Provide the (X, Y) coordinate of the cell's center where the given text is located.  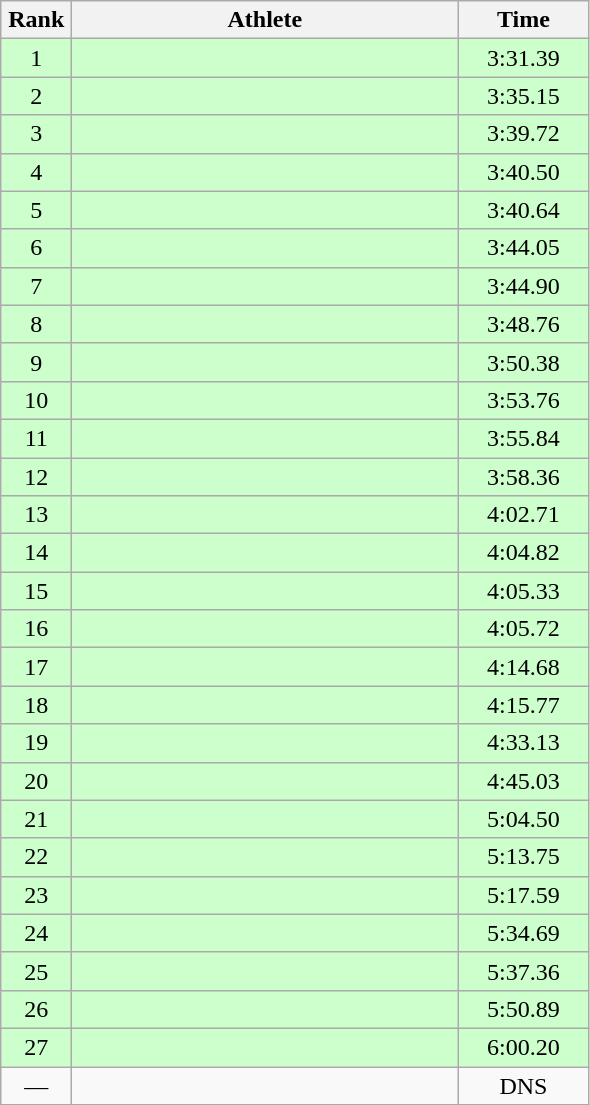
4:05.33 (524, 591)
15 (36, 591)
4:33.13 (524, 743)
3:50.38 (524, 362)
13 (36, 515)
4:02.71 (524, 515)
20 (36, 781)
7 (36, 286)
4:04.82 (524, 553)
3:53.76 (524, 400)
12 (36, 477)
5 (36, 210)
— (36, 1085)
5:13.75 (524, 857)
8 (36, 324)
Time (524, 20)
5:17.59 (524, 895)
3:39.72 (524, 134)
5:50.89 (524, 1009)
Athlete (265, 20)
5:37.36 (524, 971)
11 (36, 438)
10 (36, 400)
27 (36, 1047)
3:40.50 (524, 172)
3:35.15 (524, 96)
24 (36, 933)
6 (36, 248)
22 (36, 857)
4:45.03 (524, 781)
4 (36, 172)
5:04.50 (524, 819)
3:40.64 (524, 210)
4:05.72 (524, 629)
23 (36, 895)
18 (36, 705)
3:31.39 (524, 58)
17 (36, 667)
3:44.05 (524, 248)
Rank (36, 20)
26 (36, 1009)
DNS (524, 1085)
4:15.77 (524, 705)
5:34.69 (524, 933)
3 (36, 134)
3:58.36 (524, 477)
1 (36, 58)
3:55.84 (524, 438)
3:48.76 (524, 324)
21 (36, 819)
4:14.68 (524, 667)
14 (36, 553)
16 (36, 629)
3:44.90 (524, 286)
2 (36, 96)
9 (36, 362)
6:00.20 (524, 1047)
25 (36, 971)
19 (36, 743)
